Locate the cell with the specified text and output its [x, y] center coordinate. 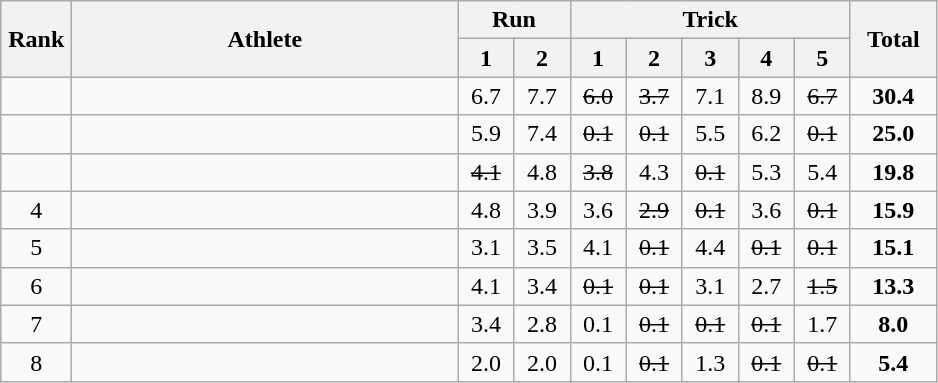
15.1 [893, 248]
2.9 [654, 210]
30.4 [893, 96]
4.4 [710, 248]
8 [36, 362]
1.5 [822, 286]
3.5 [542, 248]
7.7 [542, 96]
Trick [710, 20]
7.4 [542, 134]
Rank [36, 39]
5.3 [766, 172]
19.8 [893, 172]
2.7 [766, 286]
3.9 [542, 210]
25.0 [893, 134]
1.7 [822, 324]
8.0 [893, 324]
6.0 [598, 96]
Run [514, 20]
3 [710, 58]
2.8 [542, 324]
7 [36, 324]
13.3 [893, 286]
4.3 [654, 172]
15.9 [893, 210]
6 [36, 286]
Total [893, 39]
1.3 [710, 362]
8.9 [766, 96]
5.9 [486, 134]
6.2 [766, 134]
3.7 [654, 96]
5.5 [710, 134]
7.1 [710, 96]
3.8 [598, 172]
Athlete [265, 39]
